Scan for the cell matching the given text and deliver its [x, y] coordinate at center. 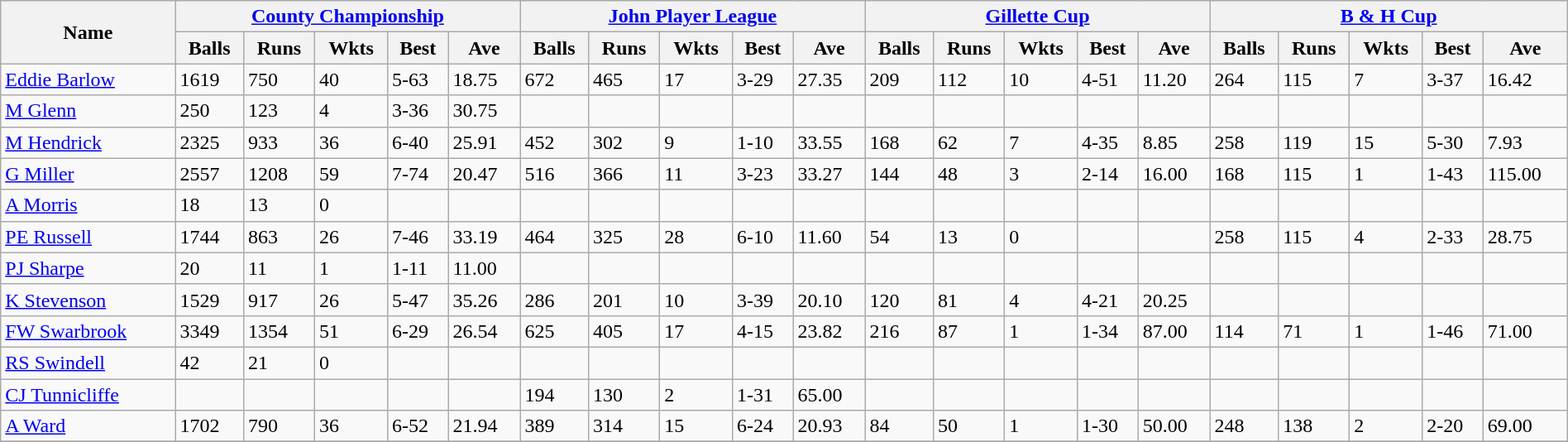
20.25 [1174, 300]
5-30 [1453, 142]
59 [351, 174]
40 [351, 79]
863 [279, 237]
FW Swarbrook [88, 331]
250 [210, 111]
28 [696, 237]
M Glenn [88, 111]
87 [969, 331]
302 [624, 142]
248 [1244, 426]
130 [624, 395]
Eddie Barlow [88, 79]
Gillette Cup [1037, 17]
John Player League [693, 17]
3-29 [762, 79]
35.26 [485, 300]
7.93 [1525, 142]
18 [210, 205]
5-47 [418, 300]
11.60 [829, 237]
389 [554, 426]
21 [279, 363]
G Miller [88, 174]
120 [900, 300]
194 [554, 395]
33.55 [829, 142]
30.75 [485, 111]
A Ward [88, 426]
81 [969, 300]
1744 [210, 237]
RS Swindell [88, 363]
23.82 [829, 331]
138 [1314, 426]
B & H Cup [1389, 17]
465 [624, 79]
69.00 [1525, 426]
M Hendrick [88, 142]
6-52 [418, 426]
11.00 [485, 268]
11.20 [1174, 79]
3-37 [1453, 79]
CJ Tunnicliffe [88, 395]
A Morris [88, 205]
16.00 [1174, 174]
933 [279, 142]
84 [900, 426]
3-23 [762, 174]
4-51 [1108, 79]
114 [1244, 331]
2325 [210, 142]
54 [900, 237]
PE Russell [88, 237]
4-15 [762, 331]
33.27 [829, 174]
County Championship [347, 17]
750 [279, 79]
672 [554, 79]
325 [624, 237]
Name [88, 32]
20 [210, 268]
3-39 [762, 300]
27.35 [829, 79]
71 [1314, 331]
464 [554, 237]
33.19 [485, 237]
87.00 [1174, 331]
6-29 [418, 331]
2-20 [1453, 426]
366 [624, 174]
1-10 [762, 142]
20.10 [829, 300]
264 [1244, 79]
3 [1041, 174]
2-14 [1108, 174]
1-46 [1453, 331]
8.85 [1174, 142]
209 [900, 79]
5-63 [418, 79]
2557 [210, 174]
20.93 [829, 426]
25.91 [485, 142]
1208 [279, 174]
16.42 [1525, 79]
4-21 [1108, 300]
123 [279, 111]
917 [279, 300]
314 [624, 426]
3349 [210, 331]
2-33 [1453, 237]
516 [554, 174]
286 [554, 300]
1702 [210, 426]
452 [554, 142]
6-24 [762, 426]
115.00 [1525, 174]
625 [554, 331]
71.00 [1525, 331]
7-74 [418, 174]
65.00 [829, 395]
28.75 [1525, 237]
51 [351, 331]
21.94 [485, 426]
9 [696, 142]
1529 [210, 300]
6-40 [418, 142]
18.75 [485, 79]
790 [279, 426]
1-11 [418, 268]
50.00 [1174, 426]
1-31 [762, 395]
119 [1314, 142]
1619 [210, 79]
3-36 [418, 111]
201 [624, 300]
48 [969, 174]
144 [900, 174]
K Stevenson [88, 300]
62 [969, 142]
20.47 [485, 174]
PJ Sharpe [88, 268]
4-35 [1108, 142]
1-30 [1108, 426]
50 [969, 426]
112 [969, 79]
405 [624, 331]
1-34 [1108, 331]
216 [900, 331]
1-43 [1453, 174]
1354 [279, 331]
7-46 [418, 237]
42 [210, 363]
6-10 [762, 237]
26.54 [485, 331]
